Return the (X, Y) coordinate for the center point of the cell that contains the specified text.  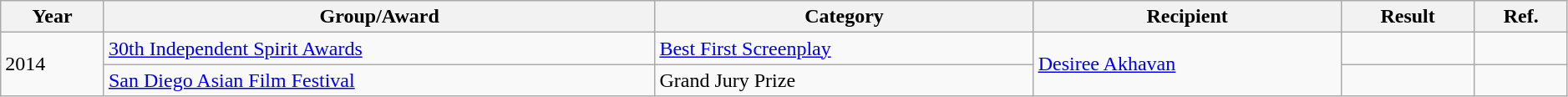
Recipient (1187, 17)
Grand Jury Prize (844, 80)
San Diego Asian Film Festival (379, 80)
30th Independent Spirit Awards (379, 48)
Category (844, 17)
2014 (53, 64)
Group/Award (379, 17)
Ref. (1520, 17)
Best First Screenplay (844, 48)
Result (1408, 17)
Desiree Akhavan (1187, 64)
Year (53, 17)
